Output the (X, Y) coordinate of the center of the cell containing the given text.  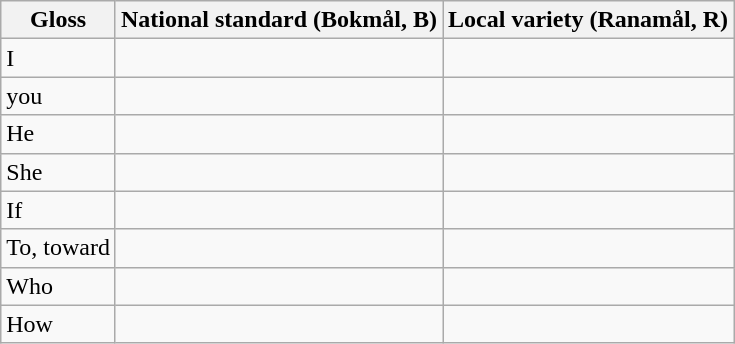
If (58, 210)
He (58, 134)
I (58, 58)
Gloss (58, 20)
National standard (Bokmål, B) (278, 20)
Local variety (Ranamål, R) (588, 20)
How (58, 324)
To, toward (58, 248)
She (58, 172)
you (58, 96)
Who (58, 286)
